Capture the cell that displays the provided text and extract its (x, y) central coordinate. 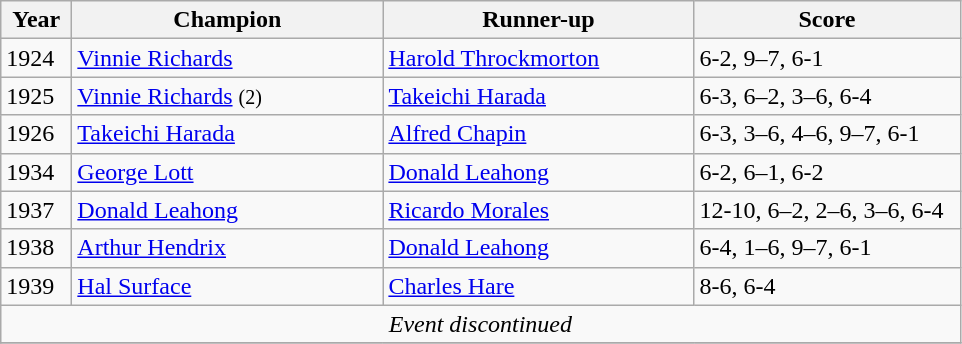
6-3, 6–2, 3–6, 6-4 (827, 96)
1938 (36, 248)
Year (36, 20)
Event discontinued (480, 324)
Vinnie Richards (2) (228, 96)
1924 (36, 58)
Alfred Chapin (538, 134)
1926 (36, 134)
Arthur Hendrix (228, 248)
Charles Hare (538, 286)
1937 (36, 210)
1934 (36, 172)
1925 (36, 96)
Hal Surface (228, 286)
6-2, 9–7, 6-1 (827, 58)
Score (827, 20)
Harold Throckmorton (538, 58)
George Lott (228, 172)
6-2, 6–1, 6-2 (827, 172)
1939 (36, 286)
Vinnie Richards (228, 58)
6-3, 3–6, 4–6, 9–7, 6-1 (827, 134)
6-4, 1–6, 9–7, 6-1 (827, 248)
8-6, 6-4 (827, 286)
Champion (228, 20)
12-10, 6–2, 2–6, 3–6, 6-4 (827, 210)
Runner-up (538, 20)
Ricardo Morales (538, 210)
